Return [X, Y] of the center of cell containing provided text 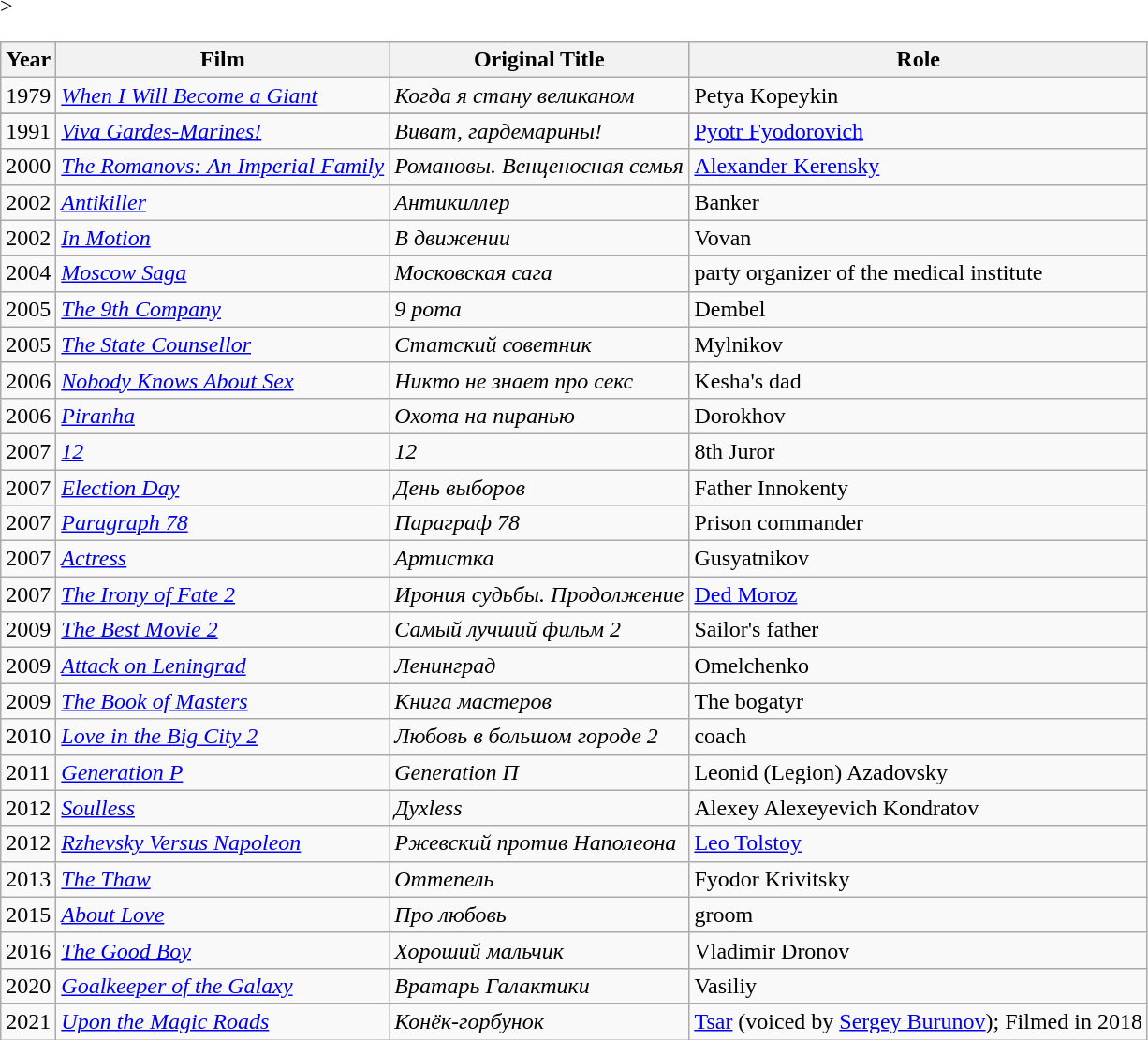
Vladimir Dronov [919, 950]
The 9th Company [223, 309]
2000 [28, 167]
Kesha's dad [919, 380]
Omelchenko [919, 666]
2020 [28, 986]
Артистка [539, 559]
Виват, гардемарины! [539, 131]
Романовы. Венценосная семья [539, 167]
Love in the Big City 2 [223, 737]
Параграф 78 [539, 523]
Film [223, 60]
Самый лучший фильм 2 [539, 630]
The Romanovs: An Imperial Family [223, 167]
2010 [28, 737]
Generation P [223, 772]
Никто не знает про секс [539, 380]
Attack on Leningrad [223, 666]
Vasiliy [919, 986]
2015 [28, 915]
Election Day [223, 488]
2016 [28, 950]
Московская сага [539, 273]
Хороший мальчик [539, 950]
coach [919, 737]
Year [28, 60]
Fyodor Krivitsky [919, 879]
The bogatyr [919, 701]
Antikiller [223, 202]
Original Title [539, 60]
Про любовь [539, 915]
День выборов [539, 488]
В движении [539, 238]
groom [919, 915]
Father Innokenty [919, 488]
Духless [539, 808]
2021 [28, 1021]
The Book of Masters [223, 701]
Ирония судьбы. Продолжение [539, 594]
Prison commander [919, 523]
Nobody Knows About Sex [223, 380]
Alexey Alexeyevich Kondratov [919, 808]
9 рота [539, 309]
Actress [223, 559]
Когда я стану великаном [539, 95]
Vovan [919, 238]
Оттепель [539, 879]
Petya Kopeykin [919, 95]
Dembel [919, 309]
8th Juror [919, 451]
Banker [919, 202]
Книга мастеров [539, 701]
Goalkeeper of the Galaxy [223, 986]
1991 [28, 131]
2013 [28, 879]
Sailor's father [919, 630]
When I Will Become a Giant [223, 95]
Dorokhov [919, 416]
Leonid (Legion) Azadovsky [919, 772]
Generation П [539, 772]
2011 [28, 772]
The Good Boy [223, 950]
Role [919, 60]
Paragraph 78 [223, 523]
Вратарь Галактики [539, 986]
Gusyatnikov [919, 559]
Антикиллер [539, 202]
Ded Moroz [919, 594]
Pyotr Fyodorovich [919, 131]
Moscow Saga [223, 273]
In Motion [223, 238]
Mylnikov [919, 344]
1979 [28, 95]
Alexander Kerensky [919, 167]
Rzhevsky Versus Napoleon [223, 843]
2004 [28, 273]
The Irony of Fate 2 [223, 594]
Конёк-горбунок [539, 1021]
The Thaw [223, 879]
Статский советник [539, 344]
Ленинград [539, 666]
Leo Tolstoy [919, 843]
The Best Movie 2 [223, 630]
Viva Gardes-Marines! [223, 131]
Охота на пиранью [539, 416]
Soulless [223, 808]
About Love [223, 915]
Ржевский против Наполеона [539, 843]
Piranha [223, 416]
Tsar (voiced by Sergey Burunov); Filmed in 2018 [919, 1021]
Upon the Magic Roads [223, 1021]
Любовь в большом городе 2 [539, 737]
The State Counsellor [223, 344]
party organizer of the medical institute [919, 273]
